Identify which cell holds the provided text, then report its [x, y] central coordinate. 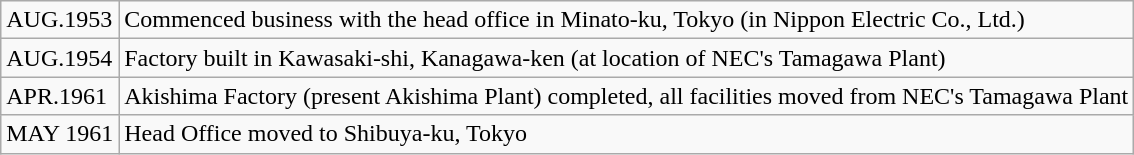
AUG.1953 [60, 20]
Factory built in Kawasaki-shi, Kanagawa-ken (at location of NEC's Tamagawa Plant) [626, 58]
Commenced business with the head office in Minato-ku, Tokyo (in Nippon Electric Co., Ltd.) [626, 20]
MAY 1961 [60, 134]
AUG.1954 [60, 58]
APR.1961 [60, 96]
Akishima Factory (present Akishima Plant) completed, all facilities moved from NEC's Tamagawa Plant [626, 96]
Head Office moved to Shibuya-ku, Tokyo [626, 134]
